Extract the [X, Y] coordinate from the center of the cell holding the provided text.  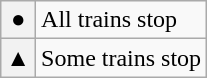
▲ [18, 58]
● [18, 20]
All trains stop [122, 20]
Some trains stop [122, 58]
